Extract the [x, y] coordinate from the center of the cell holding the provided text.  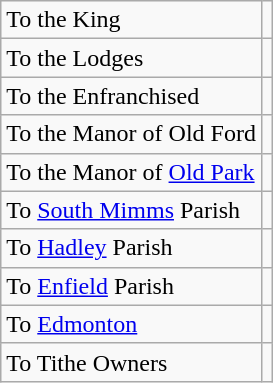
To Tithe Owners [132, 362]
To Hadley Parish [132, 248]
To the Manor of Old Ford [132, 134]
To South Mimms Parish [132, 210]
To Edmonton [132, 324]
To the Enfranchised [132, 96]
To Enfield Parish [132, 286]
To the Lodges [132, 58]
To the Manor of Old Park [132, 172]
To the King [132, 20]
